Detect which cell encompasses the target text, then output its [x, y] center coordinate. 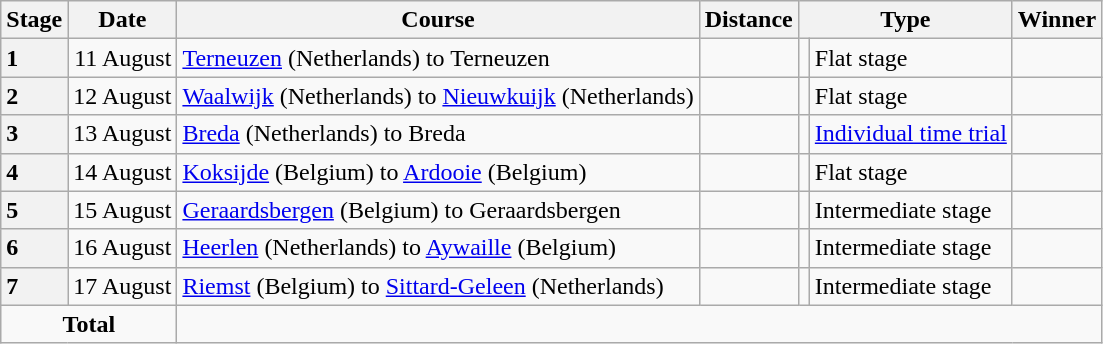
Winner [1056, 20]
1 [34, 58]
Koksijde (Belgium) to Ardooie (Belgium) [438, 172]
2 [34, 96]
Stage [34, 20]
Individual time trial [910, 134]
14 August [122, 172]
4 [34, 172]
12 August [122, 96]
3 [34, 134]
Course [438, 20]
11 August [122, 58]
Terneuzen (Netherlands) to Terneuzen [438, 58]
Waalwijk (Netherlands) to Nieuwkuijk (Netherlands) [438, 96]
17 August [122, 286]
15 August [122, 210]
Heerlen (Netherlands) to Aywaille (Belgium) [438, 248]
Riemst (Belgium) to Sittard-Geleen (Netherlands) [438, 286]
6 [34, 248]
13 August [122, 134]
Type [905, 20]
Geraardsbergen (Belgium) to Geraardsbergen [438, 210]
5 [34, 210]
Breda (Netherlands) to Breda [438, 134]
16 August [122, 248]
Distance [748, 20]
Total [89, 324]
7 [34, 286]
Date [122, 20]
